Locate the cell with the specified text and output its (x, y) center coordinate. 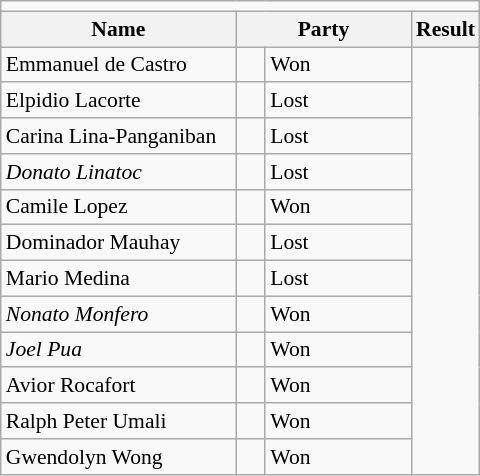
Gwendolyn Wong (118, 457)
Ralph Peter Umali (118, 421)
Camile Lopez (118, 207)
Party (324, 29)
Dominador Mauhay (118, 243)
Elpidio Lacorte (118, 101)
Name (118, 29)
Joel Pua (118, 350)
Result (446, 29)
Avior Rocafort (118, 386)
Nonato Monfero (118, 314)
Carina Lina-Panganiban (118, 136)
Donato Linatoc (118, 172)
Emmanuel de Castro (118, 65)
Mario Medina (118, 279)
